Detect which cell encompasses the target text, then output its (X, Y) center coordinate. 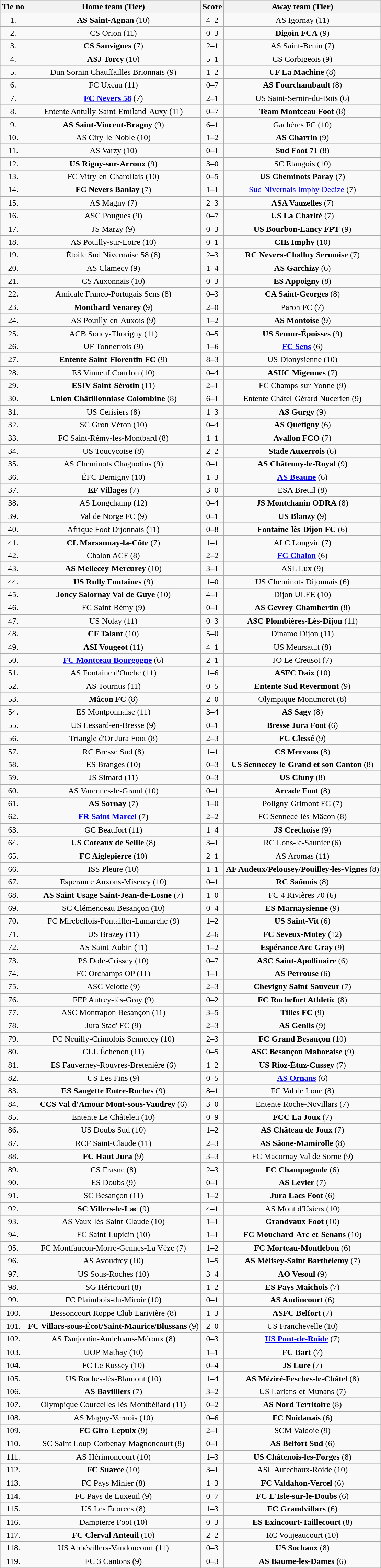
FC Macornay Val de Sorne (9) (302, 1156)
EF Villages (7) (113, 490)
56. (13, 738)
US La Charité (7) (302, 216)
FC Val de Loue (8) (302, 1091)
5–0 (212, 634)
5–1 (212, 59)
AS Gurgy (9) (302, 412)
113. (13, 1483)
Afrique Foot Dijonnais (11) (113, 529)
Esperance Auxons-Miserey (10) (113, 882)
61. (13, 804)
3. (13, 46)
FC 4 Rivières 70 (6) (302, 895)
39. (13, 516)
US Saint-Sernin-du-Bois (6) (302, 98)
Étoile Sud Nivernaise 58 (8) (113, 255)
FCC La Joux (7) (302, 1117)
ASJ Torcy (10) (113, 59)
FC Bart (7) (302, 1352)
FC Rochefort Athletic (8) (302, 1000)
114. (13, 1496)
ASC Pougues (9) (113, 216)
AS Saint-Aubin (11) (113, 947)
FC Le Russey (10) (113, 1365)
AS Château de Joux (7) (302, 1130)
PS Dole-Crissey (10) (113, 960)
28. (13, 372)
US Larians-et-Munans (7) (302, 1391)
FC Noidanais (6) (302, 1418)
FC Neuilly-Crimolois Sennecey (10) (113, 1039)
Entente Châtel-Gérard Nucerien (9) (302, 399)
RC Saônois (8) (302, 882)
AS Magny-Vernois (10) (113, 1418)
AS Igornay (11) (302, 20)
ES Appoigny (8) (302, 281)
AS Magny (7) (113, 203)
RC Nevers-Challuy Sermoise (7) (302, 255)
US Les Fins (9) (113, 1078)
US Rioz-Étuz-Cussey (7) (302, 1065)
UF Tonnerrois (9) (113, 346)
37. (13, 490)
FC Pays de Luxeuil (9) (113, 1496)
87. (13, 1143)
CCS Val d'Amour Mont-sous-Vaudrey (6) (113, 1104)
AS Ornans (6) (302, 1078)
CIE Imphy (10) (302, 242)
18. (13, 242)
65. (13, 856)
Chalon ACF (8) (113, 555)
AS Mélisey-Saint Barthélemy (7) (302, 1261)
FR Saint Marcel (7) (113, 817)
ES Vinneuf Courlon (10) (113, 372)
AS Belfort Sud (6) (302, 1444)
81. (13, 1065)
48. (13, 634)
6. (13, 85)
9. (13, 124)
FC Grandvillars (6) (302, 1509)
78. (13, 1026)
FC Orchamps OP (11) (113, 973)
49. (13, 647)
CS Mervans (8) (302, 751)
55. (13, 725)
30. (13, 399)
CS Corbigeois (9) (302, 59)
88. (13, 1156)
JS Crechoise (9) (302, 830)
Mâcon FC (8) (113, 699)
89. (13, 1169)
US Rigny-sur-Arroux (9) (113, 164)
Tie no (13, 7)
US Doubs Sud (10) (113, 1130)
FC Saint-Rémy-les-Montbard (8) (113, 438)
13. (13, 177)
Jura Stad' FC (9) (113, 1026)
75. (13, 986)
ES Exincourt-Taillecourt (8) (302, 1522)
UOP Mathay (10) (113, 1352)
57. (13, 751)
Arcade Foot (8) (302, 790)
111. (13, 1457)
31. (13, 412)
59. (13, 777)
51. (13, 673)
26. (13, 346)
77. (13, 1013)
ES Doubs (9) (113, 1182)
US Cheminots Dijonnais (6) (302, 582)
Val de Norge FC (9) (113, 516)
AS Châtenoy-le-Royal (9) (302, 464)
US Rully Fontaines (9) (113, 582)
44. (13, 582)
45. (13, 595)
Espérance Arc-Gray (9) (302, 947)
102. (13, 1339)
20. (13, 268)
0–6 (212, 1418)
FC Champagnole (6) (302, 1169)
3–5 (212, 1013)
ES Fauverney-Rouvres-Bretenière (6) (113, 1065)
US Roches-lès-Blamont (10) (113, 1378)
AS Pouilly-sur-Loire (10) (113, 242)
US Lessard-en-Bresse (9) (113, 725)
SC Clémenceau Besançon (10) (113, 908)
40. (13, 529)
US Sous-Roches (10) (113, 1274)
AS Beaune (6) (302, 477)
116. (13, 1522)
38. (13, 503)
5. (13, 72)
AS Saint-Agnan (10) (113, 20)
US Brazey (11) (113, 934)
42. (13, 555)
US Saint-Vit (6) (302, 921)
AS Audincourt (6) (302, 1300)
FC Valdahon-Vercel (6) (302, 1483)
AS Sagy (8) (302, 712)
AS Montoise (9) (302, 320)
Jura Lacs Foot (6) (302, 1195)
Stade Auxerrois (6) (302, 451)
AS Fontaine d'Ouche (11) (113, 673)
Team Montceau Foot (8) (302, 111)
FC Giro-Lepuix (9) (113, 1431)
CS Sanvignes (7) (113, 46)
US Blanzy (9) (302, 516)
Bessoncourt Roppe Club Larivière (8) (113, 1313)
86. (13, 1130)
AO Vesoul (9) (302, 1274)
FC Seveux-Motey (12) (302, 934)
AS Avoudrey (10) (113, 1261)
FC Plaimbois-du-Miroir (10) (113, 1300)
FC Nevers 58 (7) (113, 98)
AS Perrouse (6) (302, 973)
105. (13, 1378)
AS Méziré-Fesches-le-Châtel (8) (302, 1378)
80. (13, 1052)
AS Gevrey-Chambertin (8) (302, 608)
FC Morteau-Montlebon (6) (302, 1248)
AS Hérimoncourt (10) (113, 1457)
AS Aromas (11) (302, 856)
AF Audeux/Pelousey/Pouilley-les-Vignes (8) (302, 869)
US Cerisiers (8) (113, 412)
101. (13, 1326)
Fontaine-lès-Dijon FC (6) (302, 529)
FC Sens (6) (302, 346)
AS Charrin (9) (302, 137)
SC Besançon (11) (113, 1195)
63. (13, 830)
62. (13, 817)
SC Gron Véron (10) (113, 425)
FC Suarce (10) (113, 1470)
AS Garchizy (6) (302, 268)
Paron FC (7) (302, 307)
ASUC Migennes (7) (302, 372)
FC Nevers Banlay (7) (113, 190)
US Sochaux (8) (302, 1548)
AS Saint Usage Saint-Jean-de-Losne (7) (113, 895)
RC Lons-le-Saunier (6) (302, 843)
Dun Sornin Chauffailles Brionnais (9) (113, 72)
AS Genlis (9) (302, 1026)
84. (13, 1104)
27. (13, 359)
AS Pouilly-en-Auxois (9) (113, 320)
SCM Valdoie (9) (302, 1431)
CLL Échenon (11) (113, 1052)
AS Quetigny (6) (302, 425)
ASL Lux (9) (302, 568)
50. (13, 660)
1. (13, 20)
Sud Nivernais Imphy Decize (7) (302, 190)
Entente Sud Revermont (9) (302, 686)
US Cheminots Paray (7) (302, 177)
4. (13, 59)
US Châtenois-les-Forges (8) (302, 1457)
Dijon ULFE (10) (302, 595)
32. (13, 425)
FC Chalon (6) (302, 555)
US Dionysienne (10) (302, 359)
67. (13, 882)
60. (13, 790)
90. (13, 1182)
17. (13, 229)
FC Champs-sur-Yonne (9) (302, 386)
11. (13, 150)
115. (13, 1509)
Montbard Venarey (9) (113, 307)
14. (13, 190)
104. (13, 1365)
Union Châtillonniase Colombine (8) (113, 399)
53. (13, 699)
CS Frasne (8) (113, 1169)
10. (13, 137)
29. (13, 386)
2. (13, 33)
Digoin FCA (9) (302, 33)
FC 3 Cantons (9) (113, 1561)
US Toucycoise (8) (113, 451)
AS Mellecey-Mercurey (10) (113, 568)
76. (13, 1000)
AS Saint-Vincent-Bragny (9) (113, 124)
64. (13, 843)
ASA Vauzelles (7) (302, 203)
Triangle d'Or Jura Foot (8) (113, 738)
98. (13, 1287)
93. (13, 1222)
AS Levier (7) (302, 1182)
72. (13, 947)
Gachères FC (10) (302, 124)
AS Varzy (10) (113, 150)
AS Longchamp (12) (113, 503)
RC Bresse Sud (8) (113, 751)
70. (13, 921)
0–9 (212, 1117)
FC Mouchard-Arc-et-Senans (10) (302, 1235)
FC L'Isle-sur-le-Doubs (6) (302, 1496)
CS Auxonnais (10) (113, 281)
Grandvaux Foot (10) (302, 1222)
3–2 (212, 1391)
Avallon FCO (7) (302, 438)
46. (13, 608)
22. (13, 294)
3–3 (212, 1156)
Home team (Tier) (113, 7)
FC Haut Jura (9) (113, 1156)
Joncy Salornay Val de Guye (10) (113, 595)
23. (13, 307)
95. (13, 1248)
112. (13, 1470)
Dinamo Dijon (11) (302, 634)
GC Beaufort (11) (113, 830)
FC Pays Minier (8) (113, 1483)
UF La Machine (8) (302, 72)
119. (13, 1561)
ASC Besançon Mahoraise (9) (302, 1052)
Away team (Tier) (302, 7)
52. (13, 686)
41. (13, 542)
Dampierre Foot (10) (113, 1522)
US Bourbon-Lancy FPT (9) (302, 229)
US Coteaux de Seille (8) (113, 843)
Entente Roche-Novillars (7) (302, 1104)
US Franchevelle (10) (302, 1326)
35. (13, 464)
CA Saint-Georges (8) (302, 294)
79. (13, 1039)
ASFC Belfort (7) (302, 1313)
8. (13, 111)
Bresse Jura Foot (6) (302, 725)
91. (13, 1195)
US Sennecey-le-Grand et son Canton (8) (302, 764)
US Semur-Époisses (9) (302, 333)
109. (13, 1431)
8–3 (212, 359)
AS Baume-les-Dames (6) (302, 1561)
Score (212, 7)
RCF Saint-Claude (11) (113, 1143)
CL Marsannay-la-Côte (7) (113, 542)
19. (13, 255)
16. (13, 216)
ES Branges (10) (113, 764)
ASC Plombières-Lès-Dijon (11) (302, 621)
JS Marzy (9) (113, 229)
FC Saint-Rémy (9) (113, 608)
JS Simard (11) (113, 777)
82. (13, 1078)
36. (13, 477)
FC Clessé (9) (302, 738)
FC Vitry-en-Charollais (10) (113, 177)
US Cluny (8) (302, 777)
SC Etangois (10) (302, 164)
SG Héricourt (8) (113, 1287)
ASFC Daix (10) (302, 673)
US Abbévillers-Vandoncourt (11) (113, 1548)
US Nolay (11) (113, 621)
68. (13, 895)
FC Uxeau (11) (113, 85)
1–5 (212, 1261)
ES Saugette Entre-Roches (9) (113, 1091)
Amicale Franco-Portugais Sens (8) (113, 294)
74. (13, 973)
FC Montfaucon-Morre-Gennes-La Vèze (7) (113, 1248)
AS Ciry-le-Noble (10) (113, 137)
4–2 (212, 20)
FC Saint-Lupicin (10) (113, 1235)
25. (13, 333)
ASC Velotte (9) (113, 986)
FC Montceau Bourgogne (6) (113, 660)
24. (13, 320)
FEP Autrey-lès-Gray (9) (113, 1000)
SC Saint Loup-Corbenay-Magnoncourt (8) (113, 1444)
Entente Antully-Saint-Emiland-Auxy (11) (113, 111)
ASC Saint-Apollinaire (6) (302, 960)
AS Sâone-Mamirolle (8) (302, 1143)
21. (13, 281)
Sud Foot 71 (8) (302, 150)
Olympique Montmorot (8) (302, 699)
FC Grand Besançon (10) (302, 1039)
ALC Longvic (7) (302, 542)
AS Vaux-lès-Saint-Claude (10) (113, 1222)
FC Aiglepierre (10) (113, 856)
FC Mirebellois-Pontailler-Lamarche (9) (113, 921)
15. (13, 203)
AS Saint-Benin (7) (302, 46)
103. (13, 1352)
AS Sornay (7) (113, 804)
ESIV Saint-Sérotin (11) (113, 386)
47. (13, 621)
ES Montponnaise (11) (113, 712)
Tilles FC (9) (302, 1013)
ESA Breuil (8) (302, 490)
34. (13, 451)
8–1 (212, 1091)
100. (13, 1313)
AS Fourchambault (8) (302, 85)
69. (13, 908)
107. (13, 1404)
0–8 (212, 529)
43. (13, 568)
AS Cheminots Chagnotins (9) (113, 464)
ASL Autechaux-Roide (10) (302, 1470)
ÉFC Demigny (10) (113, 477)
110. (13, 1444)
117. (13, 1535)
Entente Saint-Florentin FC (9) (113, 359)
JS Montchanin ODRA (8) (302, 503)
92. (13, 1208)
Entente Le Châteleu (10) (113, 1117)
ES Pays Maîchois (7) (302, 1287)
SC Villers-le-Lac (9) (113, 1208)
ACB Soucy-Thorigny (11) (113, 333)
58. (13, 764)
7. (13, 98)
73. (13, 960)
Poligny-Grimont FC (7) (302, 804)
CS Orion (11) (113, 33)
FC Clerval Anteuil (10) (113, 1535)
118. (13, 1548)
2–6 (212, 934)
108. (13, 1418)
Olympique Courcelles-lès-Montbéliard (11) (113, 1404)
AS Varennes-le-Grand (10) (113, 790)
94. (13, 1235)
FC Villars-sous-Écot/Saint-Maurice/Blussans (9) (113, 1326)
ES Marnaysienne (9) (302, 908)
12. (13, 164)
99. (13, 1300)
US Meursault (8) (302, 647)
AS Danjoutin-Andelnans-Méroux (8) (113, 1339)
85. (13, 1117)
AS Clamecy (9) (113, 268)
US Les Écorces (8) (113, 1509)
71. (13, 934)
Chevigny Saint-Sauveur (7) (302, 986)
JO Le Creusot (7) (302, 660)
FC Sennecé-lès-Mâcon (8) (302, 817)
AS Tournus (11) (113, 686)
106. (13, 1391)
ISS Pleure (10) (113, 869)
AS Bavilliers (7) (113, 1391)
33. (13, 438)
83. (13, 1091)
RC Voujeaucourt (10) (302, 1535)
AS Mont d'Usiers (10) (302, 1208)
ASI Vougeot (11) (113, 647)
US Pont-de-Roide (7) (302, 1339)
96. (13, 1261)
CF Talant (10) (113, 634)
97. (13, 1274)
54. (13, 712)
ASC Montrapon Besançon (11) (113, 1013)
66. (13, 869)
AS Nord Territoire (8) (302, 1404)
JS Lure (7) (302, 1365)
